Return the [X, Y] coordinate for the center point of the cell that contains the specified text.  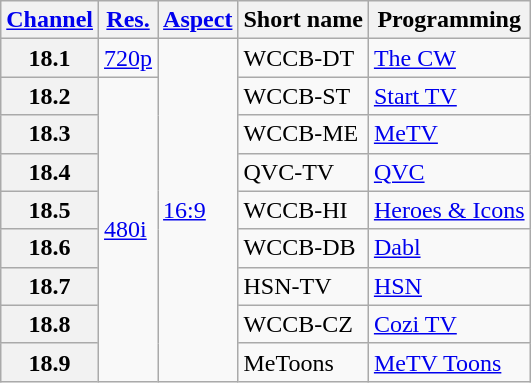
16:9 [198, 210]
MeToons [303, 362]
WCCB-DT [303, 58]
Dabl [449, 248]
Programming [449, 20]
WCCB-ME [303, 134]
WCCB-DB [303, 248]
480i [128, 229]
18.3 [50, 134]
HSN-TV [303, 286]
720p [128, 58]
18.4 [50, 172]
Cozi TV [449, 324]
MeTV Toons [449, 362]
Start TV [449, 96]
Channel [50, 20]
WCCB-HI [303, 210]
WCCB-CZ [303, 324]
18.7 [50, 286]
18.6 [50, 248]
Short name [303, 20]
18.9 [50, 362]
QVC-TV [303, 172]
18.2 [50, 96]
Heroes & Icons [449, 210]
18.5 [50, 210]
18.1 [50, 58]
HSN [449, 286]
18.8 [50, 324]
Aspect [198, 20]
Res. [128, 20]
WCCB-ST [303, 96]
The CW [449, 58]
QVC [449, 172]
MeTV [449, 134]
